Locate the cell with the specified text and output its [x, y] center coordinate. 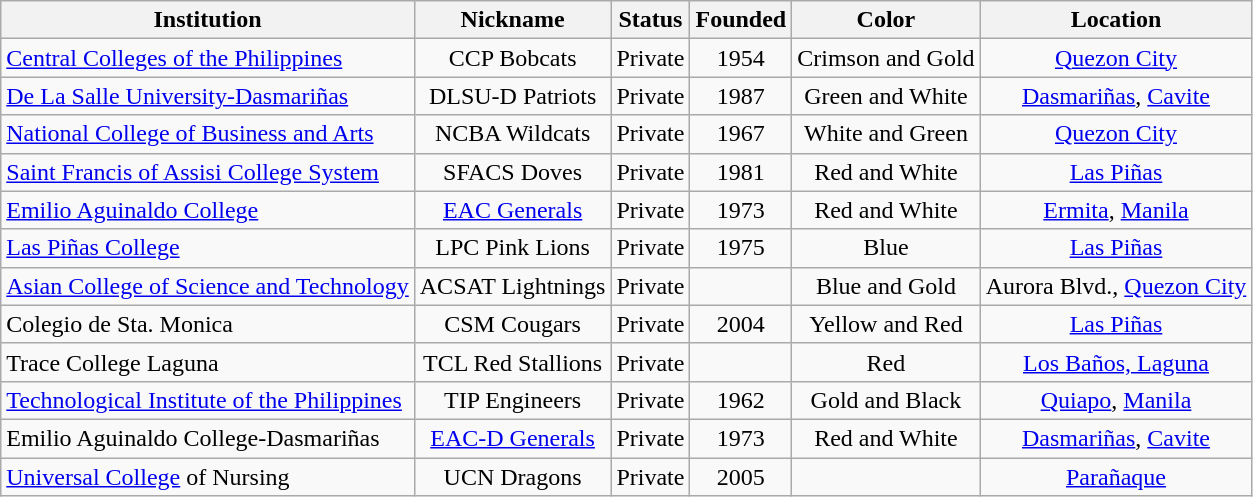
TIP Engineers [512, 400]
Emilio Aguinaldo College-Dasmariñas [208, 438]
TCL Red Stallions [512, 362]
1987 [741, 96]
Red [886, 362]
De La Salle University-Dasmariñas [208, 96]
Crimson and Gold [886, 58]
Emilio Aguinaldo College [208, 210]
Asian College of Science and Technology [208, 286]
Green and White [886, 96]
Status [650, 20]
Quiapo, Manila [1116, 400]
Los Baños, Laguna [1116, 362]
Institution [208, 20]
EAC-D Generals [512, 438]
Color [886, 20]
ACSAT Lightnings [512, 286]
National College of Business and Arts [208, 134]
Colegio de Sta. Monica [208, 324]
CSM Cougars [512, 324]
2004 [741, 324]
1962 [741, 400]
Saint Francis of Assisi College System [208, 172]
Aurora Blvd., Quezon City [1116, 286]
Yellow and Red [886, 324]
Las Piñas College [208, 248]
1954 [741, 58]
1967 [741, 134]
Nickname [512, 20]
Trace College Laguna [208, 362]
Parañaque [1116, 477]
SFACS Doves [512, 172]
Blue [886, 248]
Central Colleges of the Philippines [208, 58]
UCN Dragons [512, 477]
Blue and Gold [886, 286]
DLSU-D Patriots [512, 96]
Location [1116, 20]
Technological Institute of the Philippines [208, 400]
1981 [741, 172]
Gold and Black [886, 400]
White and Green [886, 134]
Ermita, Manila [1116, 210]
Universal College of Nursing [208, 477]
Founded [741, 20]
NCBA Wildcats [512, 134]
CCP Bobcats [512, 58]
2005 [741, 477]
1975 [741, 248]
EAC Generals [512, 210]
LPC Pink Lions [512, 248]
